Pinpoint the cell where the given text exists, returning its (x, y) midpoint coordinate. 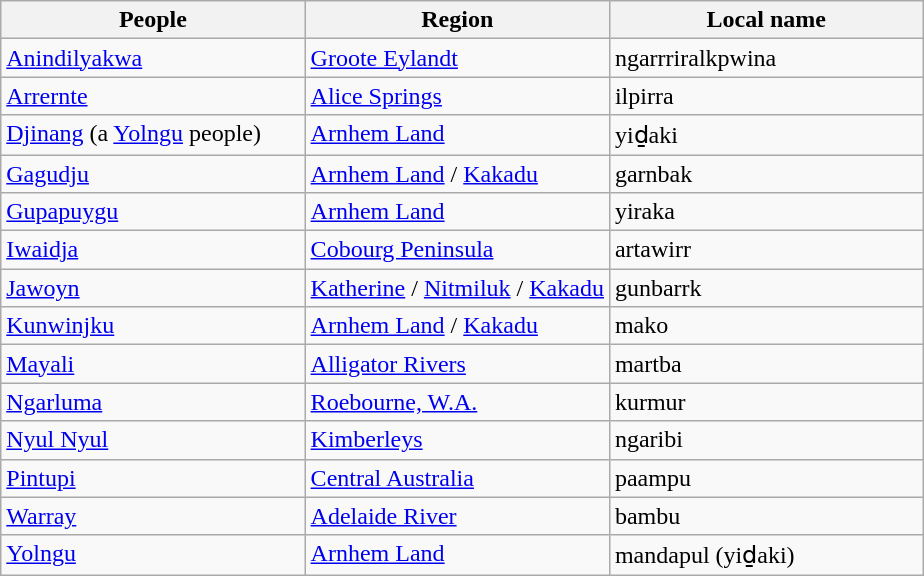
Pintupi (153, 478)
Kimberleys (457, 440)
yiḏaki (766, 135)
Anindilyakwa (153, 58)
Djinang (a Yolngu people) (153, 135)
ngarrriralkpwina (766, 58)
Nyul Nyul (153, 440)
Gagudju (153, 173)
yiraka (766, 212)
Alice Springs (457, 96)
gunbarrk (766, 288)
mako (766, 326)
Arrernte (153, 96)
artawirr (766, 250)
Mayali (153, 364)
People (153, 20)
Jawoyn (153, 288)
Cobourg Peninsula (457, 250)
ilpirra (766, 96)
garnbak (766, 173)
Central Australia (457, 478)
Iwaidja (153, 250)
Ngarluma (153, 402)
Alligator Rivers (457, 364)
paampu (766, 478)
Yolngu (153, 555)
Adelaide River (457, 516)
Katherine / Nitmiluk / Kakadu (457, 288)
kurmur (766, 402)
Groote Eylandt (457, 58)
mandapul (yiḏaki) (766, 555)
Roebourne, W.A. (457, 402)
Local name (766, 20)
Kunwinjku (153, 326)
martba (766, 364)
Warray (153, 516)
bambu (766, 516)
ngaribi (766, 440)
Region (457, 20)
Gupapuygu (153, 212)
